Scan for the cell matching the given text and deliver its (x, y) coordinate at center. 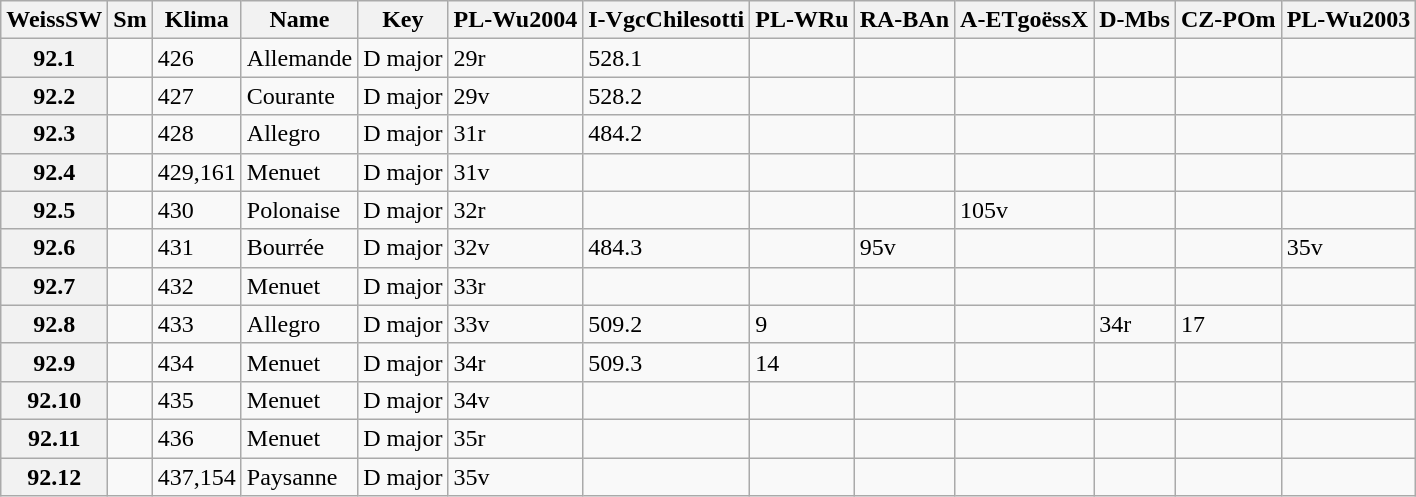
92.5 (54, 210)
Courante (299, 96)
I-VgcChilesotti (666, 20)
Allemande (299, 58)
95v (904, 248)
437,154 (196, 477)
432 (196, 286)
A-ETgoëssX (1024, 20)
33v (516, 324)
CZ-POm (1228, 20)
92.9 (54, 362)
35r (516, 438)
484.2 (666, 134)
92.12 (54, 477)
528.1 (666, 58)
32r (516, 210)
430 (196, 210)
Key (403, 20)
29v (516, 96)
29r (516, 58)
Paysanne (299, 477)
509.3 (666, 362)
32v (516, 248)
34v (516, 400)
33r (516, 286)
92.2 (54, 96)
14 (802, 362)
429,161 (196, 172)
431 (196, 248)
528.2 (666, 96)
427 (196, 96)
92.3 (54, 134)
92.4 (54, 172)
435 (196, 400)
92.7 (54, 286)
Klima (196, 20)
426 (196, 58)
PL-WRu (802, 20)
484.3 (666, 248)
436 (196, 438)
92.8 (54, 324)
Bourrée (299, 248)
92.11 (54, 438)
Sm (130, 20)
428 (196, 134)
105v (1024, 210)
92.6 (54, 248)
WeissSW (54, 20)
17 (1228, 324)
433 (196, 324)
92.10 (54, 400)
Polonaise (299, 210)
92.1 (54, 58)
31v (516, 172)
434 (196, 362)
PL-Wu2004 (516, 20)
D-Mbs (1135, 20)
Name (299, 20)
31r (516, 134)
509.2 (666, 324)
PL-Wu2003 (1348, 20)
9 (802, 324)
RA-BAn (904, 20)
